Determine the [x, y] coordinate at the center of the cell enclosing the given text.  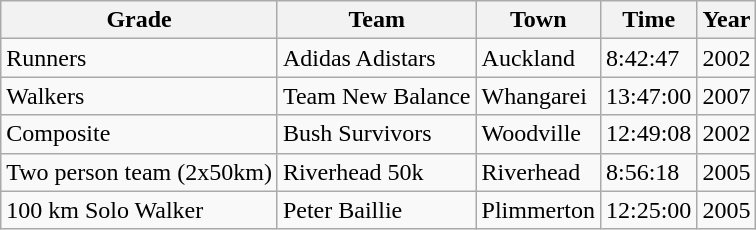
Woodville [538, 134]
Year [726, 20]
Team [376, 20]
13:47:00 [648, 96]
Riverhead [538, 172]
Composite [140, 134]
Auckland [538, 58]
Plimmerton [538, 210]
Two person team (2x50km) [140, 172]
Runners [140, 58]
Adidas Adistars [376, 58]
8:56:18 [648, 172]
8:42:47 [648, 58]
Riverhead 50k [376, 172]
Time [648, 20]
Bush Survivors [376, 134]
Town [538, 20]
Walkers [140, 96]
12:49:08 [648, 134]
Team New Balance [376, 96]
100 km Solo Walker [140, 210]
12:25:00 [648, 210]
Whangarei [538, 96]
2007 [726, 96]
Grade [140, 20]
Peter Baillie [376, 210]
